Capture the cell that displays the provided text and extract its (x, y) central coordinate. 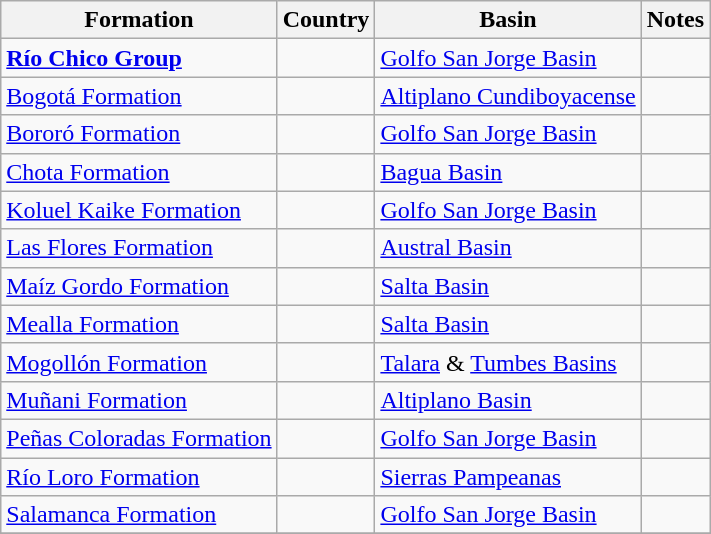
Basin (508, 20)
Sierras Pampeanas (508, 477)
Bagua Basin (508, 172)
Altiplano Basin (508, 400)
Las Flores Formation (139, 248)
Koluel Kaike Formation (139, 210)
Salamanca Formation (139, 515)
Talara & Tumbes Basins (508, 362)
Río Chico Group (139, 58)
Notes (675, 20)
Chota Formation (139, 172)
Peñas Coloradas Formation (139, 438)
Maíz Gordo Formation (139, 286)
Country (326, 20)
Mealla Formation (139, 324)
Formation (139, 20)
Altiplano Cundiboyacense (508, 96)
Río Loro Formation (139, 477)
Bororó Formation (139, 134)
Mogollón Formation (139, 362)
Austral Basin (508, 248)
Bogotá Formation (139, 96)
Muñani Formation (139, 400)
